Locate the cell with the specified text and output its (X, Y) center coordinate. 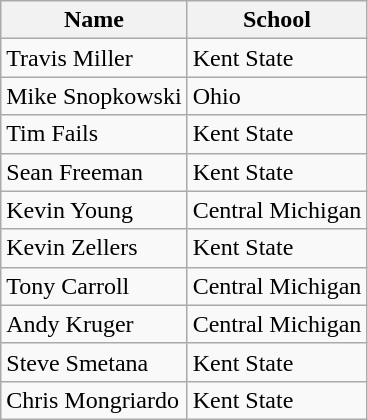
Kevin Young (94, 210)
Andy Kruger (94, 324)
Tim Fails (94, 134)
Sean Freeman (94, 172)
Name (94, 20)
Mike Snopkowski (94, 96)
Travis Miller (94, 58)
Kevin Zellers (94, 248)
Tony Carroll (94, 286)
Ohio (277, 96)
Steve Smetana (94, 362)
School (277, 20)
Chris Mongriardo (94, 400)
